Detect which cell encompasses the target text, then output its (X, Y) center coordinate. 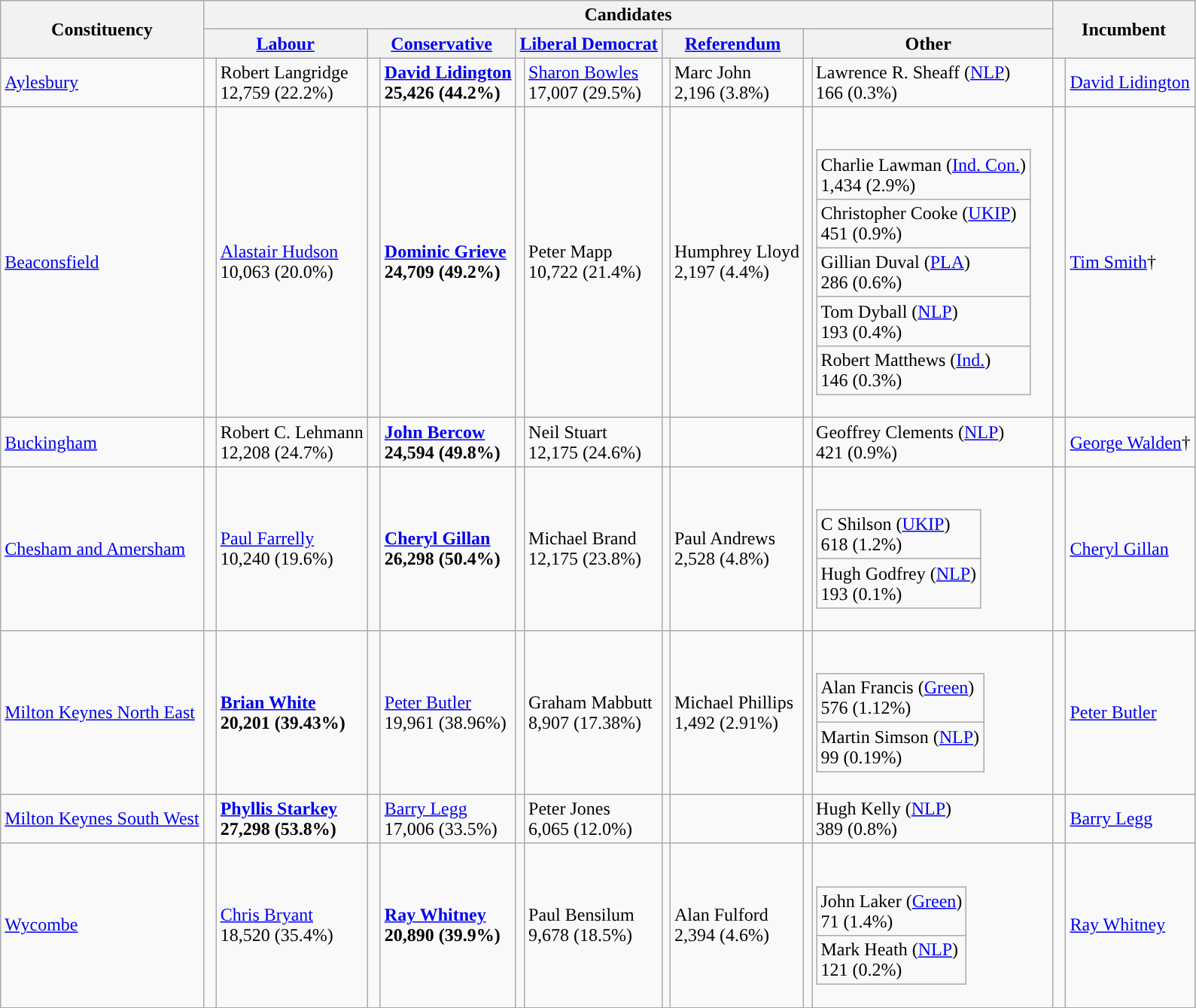
Tom Dyball (NLP)193 (0.4%) (924, 321)
John Laker (Green)71 (1.4%) Mark Heath (NLP)121 (0.2%) (933, 925)
Barry Legg17,006 (33.5%) (448, 819)
Humphrey Lloyd2,197 (4.4%) (736, 262)
Christopher Cooke (UKIP)451 (0.9%) (924, 223)
Chris Bryant18,520 (35.4%) (292, 925)
David Lidington25,426 (44.2%) (448, 83)
Phyllis Starkey27,298 (53.8%) (292, 819)
Robert C. Lehmann12,208 (24.7%) (292, 443)
Michael Phillips1,492 (2.91%) (736, 713)
Gillian Duval (PLA)286 (0.6%) (924, 273)
Cheryl Gillan (1131, 549)
Peter Jones6,065 (12.0%) (593, 819)
Beaconsfield (102, 262)
Cheryl Gillan26,298 (50.4%) (448, 549)
Tim Smith† (1131, 262)
Hugh Kelly (NLP)389 (0.8%) (933, 819)
Brian White20,201 (39.43%) (292, 713)
Aylesbury (102, 83)
John Laker (Green)71 (1.4%) (891, 911)
Wycombe (102, 925)
Alan Fulford2,394 (4.6%) (736, 925)
Mark Heath (NLP)121 (0.2%) (891, 961)
Ray Whitney (1131, 925)
Alan Francis (Green)576 (1.12%) Martin Simson (NLP)99 (0.19%) (933, 713)
Barry Legg (1131, 819)
Peter Mapp10,722 (21.4%) (593, 262)
Charlie Lawman (Ind. Con.)1,434 (2.9%) (924, 175)
C Shilson (UKIP)618 (1.2%) Hugh Godfrey (NLP)193 (0.1%) (933, 549)
Paul Andrews2,528 (4.8%) (736, 549)
Robert Langridge12,759 (22.2%) (292, 83)
Graham Mabbutt8,907 (17.38%) (593, 713)
Liberal Democrat (589, 44)
Robert Matthews (Ind.)146 (0.3%) (924, 370)
Martin Simson (NLP)99 (0.19%) (900, 747)
David Lidington (1131, 83)
Lawrence R. Sheaff (NLP)166 (0.3%) (933, 83)
Dominic Grieve24,709 (49.2%) (448, 262)
Alastair Hudson10,063 (20.0%) (292, 262)
Michael Brand12,175 (23.8%) (593, 549)
Hugh Godfrey (NLP)193 (0.1%) (899, 583)
Alan Francis (Green)576 (1.12%) (900, 699)
Marc John2,196 (3.8%) (736, 83)
Labour (285, 44)
Incumbent (1124, 29)
Other (929, 44)
Chesham and Amersham (102, 549)
Ray Whitney20,890 (39.9%) (448, 925)
Neil Stuart12,175 (24.6%) (593, 443)
Geoffrey Clements (NLP)421 (0.9%) (933, 443)
John Bercow24,594 (49.8%) (448, 443)
C Shilson (UKIP)618 (1.2%) (899, 534)
George Walden† (1131, 443)
Paul Bensilum9,678 (18.5%) (593, 925)
Milton Keynes North East (102, 713)
Candidates (628, 15)
Sharon Bowles17,007 (29.5%) (593, 83)
Conservative (441, 44)
Referendum (732, 44)
Milton Keynes South West (102, 819)
Constituency (102, 29)
Buckingham (102, 443)
Peter Butler19,961 (38.96%) (448, 713)
Paul Farrelly10,240 (19.6%) (292, 549)
Peter Butler (1131, 713)
